For the text-containing cell, return its midpoint in (X, Y) coordinate format. 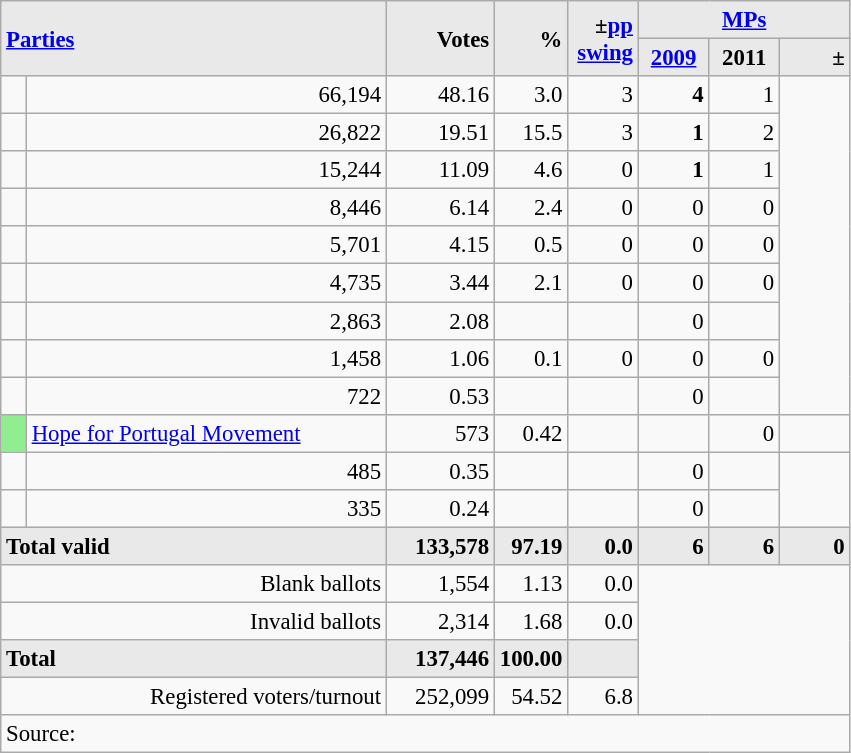
4,735 (206, 283)
0.42 (530, 433)
19.51 (440, 133)
2.1 (530, 283)
11.09 (440, 170)
252,099 (440, 697)
4 (674, 95)
2.4 (530, 208)
Registered voters/turnout (194, 697)
0.1 (530, 358)
66,194 (206, 95)
2011 (744, 58)
97.19 (530, 546)
Blank ballots (194, 584)
133,578 (440, 546)
0.24 (440, 509)
0.53 (440, 396)
±pp swing (604, 38)
2 (744, 133)
Total valid (194, 546)
4.15 (440, 245)
137,446 (440, 659)
573 (440, 433)
MPs (744, 20)
Invalid ballots (194, 621)
2.08 (440, 321)
4.6 (530, 170)
3.0 (530, 95)
5,701 (206, 245)
6.14 (440, 208)
1,554 (440, 584)
Total (194, 659)
3.44 (440, 283)
Source: (426, 734)
54.52 (530, 697)
1.13 (530, 584)
% (530, 38)
6.8 (604, 697)
1,458 (206, 358)
722 (206, 396)
26,822 (206, 133)
2,863 (206, 321)
335 (206, 509)
0.5 (530, 245)
48.16 (440, 95)
15.5 (530, 133)
Votes (440, 38)
15,244 (206, 170)
Hope for Portugal Movement (206, 433)
8,446 (206, 208)
0.35 (440, 471)
100.00 (530, 659)
2009 (674, 58)
± (814, 58)
485 (206, 471)
2,314 (440, 621)
1.06 (440, 358)
1.68 (530, 621)
Parties (194, 38)
